Return the [X, Y] coordinate for the center point of the cell that contains the specified text.  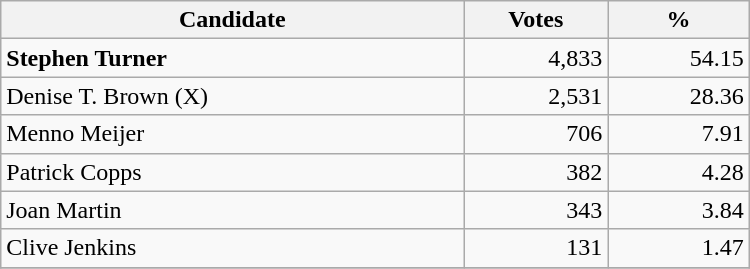
Joan Martin [232, 210]
1.47 [679, 248]
4,833 [536, 58]
Votes [536, 20]
4.28 [679, 172]
54.15 [679, 58]
3.84 [679, 210]
2,531 [536, 96]
343 [536, 210]
% [679, 20]
131 [536, 248]
Clive Jenkins [232, 248]
28.36 [679, 96]
7.91 [679, 134]
382 [536, 172]
Denise T. Brown (X) [232, 96]
Candidate [232, 20]
706 [536, 134]
Menno Meijer [232, 134]
Stephen Turner [232, 58]
Patrick Copps [232, 172]
